Detect which cell encompasses the target text, then output its (x, y) center coordinate. 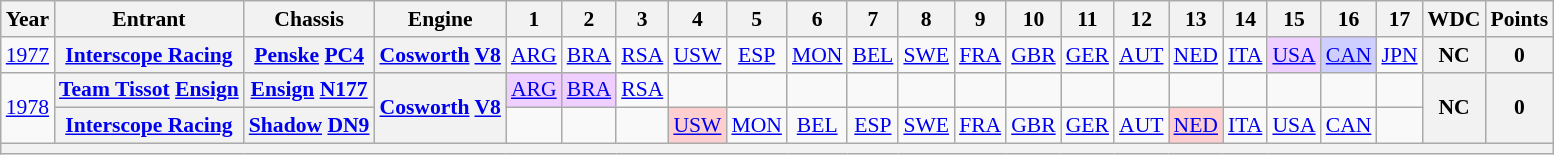
9 (980, 19)
Penske PC4 (310, 55)
5 (756, 19)
10 (1034, 19)
2 (590, 19)
Chassis (310, 19)
14 (1245, 19)
16 (1349, 19)
6 (818, 19)
4 (697, 19)
Entrant (149, 19)
Engine (440, 19)
1978 (28, 108)
3 (642, 19)
JPN (1399, 55)
Ensign N177 (310, 90)
12 (1141, 19)
8 (926, 19)
Shadow DN9 (310, 126)
11 (1088, 19)
WDC (1454, 19)
Team Tissot Ensign (149, 90)
Points (1519, 19)
15 (1294, 19)
1977 (28, 55)
Year (28, 19)
7 (872, 19)
13 (1196, 19)
17 (1399, 19)
1 (534, 19)
